Locate the cell with the specified text and output its [X, Y] center coordinate. 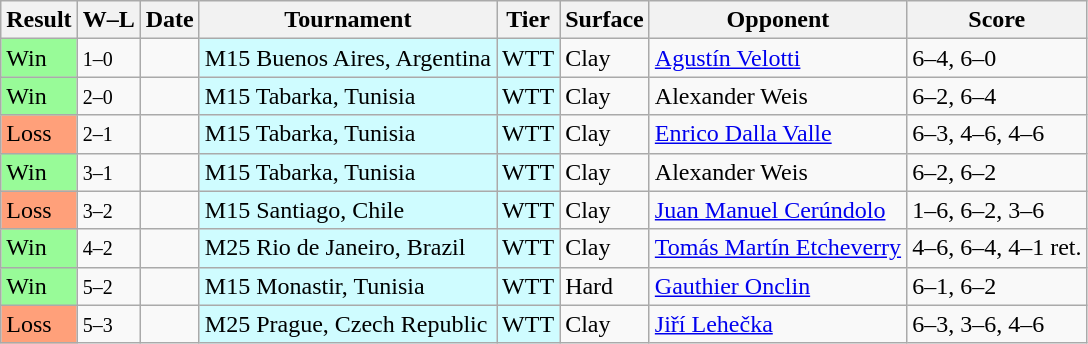
M15 Buenos Aires, Argentina [348, 58]
Jiří Lehečka [778, 324]
5–2 [108, 286]
4–2 [108, 248]
Score [997, 20]
6–1, 6–2 [997, 286]
Opponent [778, 20]
Agustín Velotti [778, 58]
Result [39, 20]
Surface [605, 20]
M25 Rio de Janeiro, Brazil [348, 248]
2–0 [108, 96]
3–1 [108, 172]
1–0 [108, 58]
W–L [108, 20]
Juan Manuel Cerúndolo [778, 210]
6–2, 6–2 [997, 172]
6–2, 6–4 [997, 96]
4–6, 6–4, 4–1 ret. [997, 248]
6–4, 6–0 [997, 58]
6–3, 3–6, 4–6 [997, 324]
Gauthier Onclin [778, 286]
6–3, 4–6, 4–6 [997, 134]
M15 Santiago, Chile [348, 210]
M25 Prague, Czech Republic [348, 324]
1–6, 6–2, 3–6 [997, 210]
Hard [605, 286]
Tomás Martín Etcheverry [778, 248]
Tournament [348, 20]
3–2 [108, 210]
Tier [528, 20]
5–3 [108, 324]
2–1 [108, 134]
Enrico Dalla Valle [778, 134]
M15 Monastir, Tunisia [348, 286]
Date [170, 20]
